Determine the (X, Y) coordinate at the center of the cell enclosing the given text.  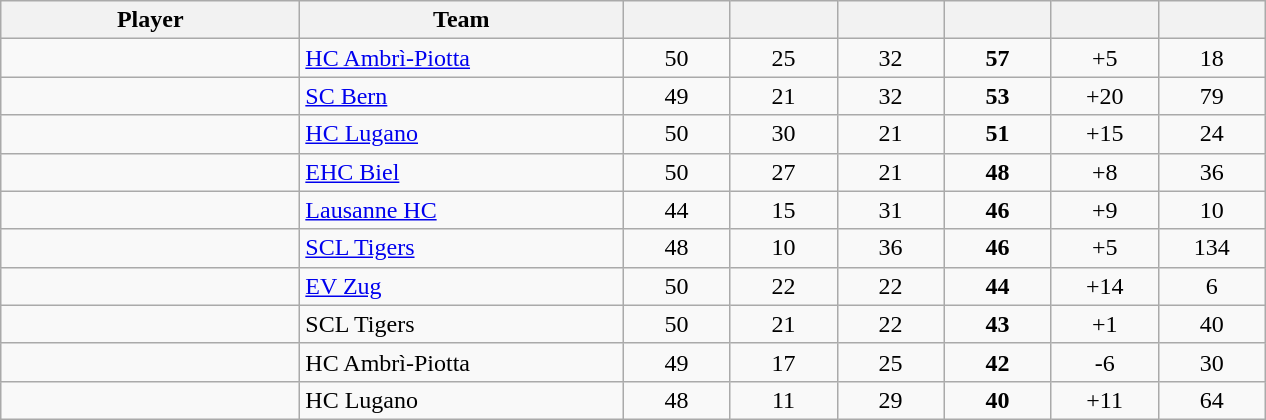
15 (784, 210)
31 (890, 210)
17 (784, 362)
+9 (1104, 210)
53 (998, 96)
Lausanne HC (462, 210)
11 (784, 400)
57 (998, 58)
+15 (1104, 134)
18 (1212, 58)
Player (150, 20)
+11 (1104, 400)
51 (998, 134)
29 (890, 400)
+20 (1104, 96)
64 (1212, 400)
+1 (1104, 324)
27 (784, 172)
SC Bern (462, 96)
24 (1212, 134)
+8 (1104, 172)
6 (1212, 286)
Team (462, 20)
+14 (1104, 286)
43 (998, 324)
EHC Biel (462, 172)
134 (1212, 248)
-6 (1104, 362)
EV Zug (462, 286)
79 (1212, 96)
42 (998, 362)
